For the text-containing cell, return its midpoint in (x, y) coordinate format. 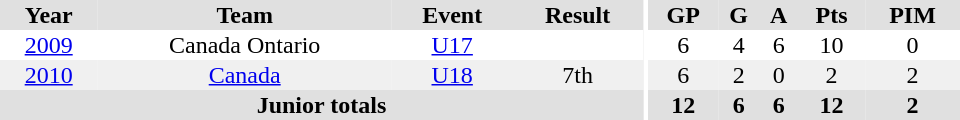
Canada (244, 75)
Junior totals (322, 105)
Canada Ontario (244, 45)
A (778, 15)
Result (578, 15)
U18 (452, 75)
GP (684, 15)
G (738, 15)
Team (244, 15)
7th (578, 75)
Pts (832, 15)
U17 (452, 45)
2010 (48, 75)
Year (48, 15)
4 (738, 45)
PIM (912, 15)
2009 (48, 45)
Event (452, 15)
10 (832, 45)
